Provide the [X, Y] coordinate of the cell's center where the given text is located.  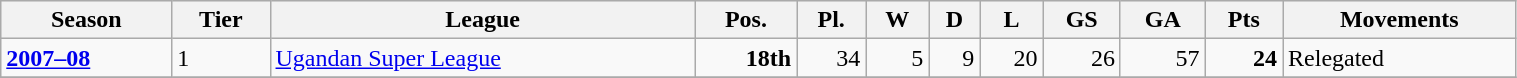
34 [832, 58]
Tier [221, 20]
Pl. [832, 20]
Pts [1244, 20]
5 [898, 58]
20 [1012, 58]
18th [746, 58]
W [898, 20]
L [1012, 20]
26 [1082, 58]
GS [1082, 20]
9 [954, 58]
2007–08 [86, 58]
Relegated [1400, 58]
Movements [1400, 20]
Ugandan Super League [482, 58]
D [954, 20]
Season [86, 20]
Pos. [746, 20]
League [482, 20]
57 [1162, 58]
24 [1244, 58]
1 [221, 58]
GA [1162, 20]
